Extract the (X, Y) coordinate from the center of the cell holding the provided text.  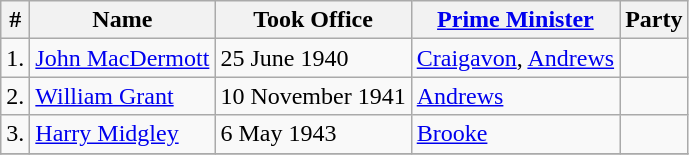
John MacDermott (122, 58)
2. (16, 96)
William Grant (122, 96)
Party (654, 20)
25 June 1940 (313, 58)
1. (16, 58)
Andrews (515, 96)
Prime Minister (515, 20)
Craigavon, Andrews (515, 58)
Harry Midgley (122, 134)
6 May 1943 (313, 134)
# (16, 20)
Took Office (313, 20)
3. (16, 134)
Brooke (515, 134)
Name (122, 20)
10 November 1941 (313, 96)
